Search for the cell housing the specified text and yield its (X, Y) center coordinate. 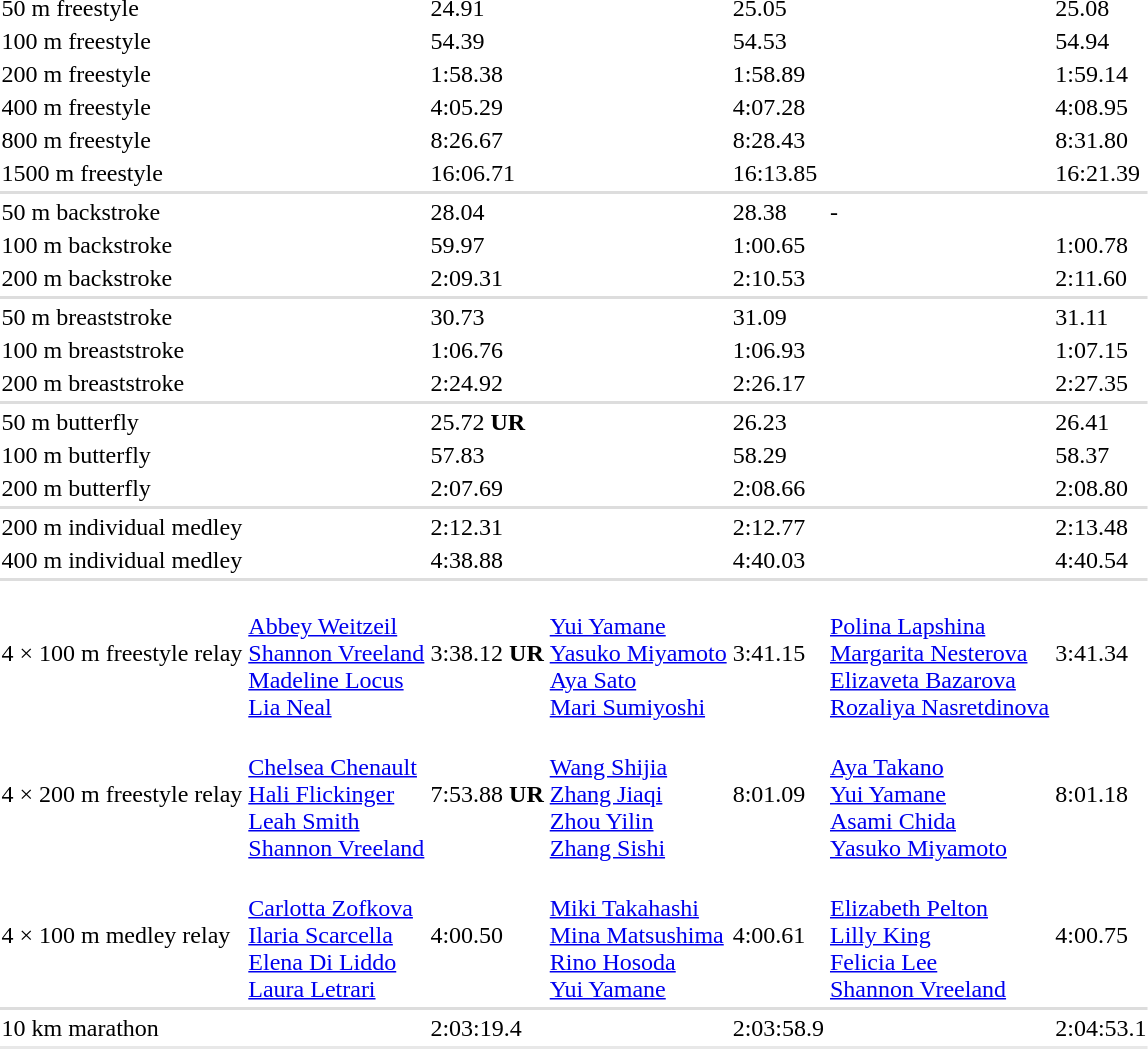
25.72 UR (487, 422)
3:41.15 (778, 653)
2:07.69 (487, 488)
8:26.67 (487, 140)
100 m backstroke (122, 245)
1500 m freestyle (122, 173)
Polina LapshinaMargarita NesterovaElizaveta BazarovaRozaliya Nasretdinova (939, 653)
8:01.18 (1101, 794)
200 m butterfly (122, 488)
28.38 (778, 212)
3:41.34 (1101, 653)
400 m freestyle (122, 107)
59.97 (487, 245)
31.11 (1101, 317)
1:58.38 (487, 74)
4:38.88 (487, 560)
4:40.03 (778, 560)
2:26.17 (778, 383)
1:06.76 (487, 350)
Wang ShijiaZhang JiaqiZhou YilinZhang Sishi (638, 794)
54.53 (778, 41)
50 m butterfly (122, 422)
2:24.92 (487, 383)
100 m butterfly (122, 455)
1:58.89 (778, 74)
4:00.50 (487, 935)
Elizabeth PeltonLilly KingFelicia LeeShannon Vreeland (939, 935)
2:27.35 (1101, 383)
200 m breaststroke (122, 383)
54.94 (1101, 41)
Miki TakahashiMina MatsushimaRino HosodaYui Yamane (638, 935)
26.41 (1101, 422)
28.04 (487, 212)
4:07.28 (778, 107)
Yui YamaneYasuko MiyamotoAya SatoMari Sumiyoshi (638, 653)
2:12.31 (487, 527)
2:12.77 (778, 527)
4 × 100 m medley relay (122, 935)
1:00.65 (778, 245)
30.73 (487, 317)
Abbey WeitzeilShannon VreelandMadeline LocusLia Neal (336, 653)
4 × 100 m freestyle relay (122, 653)
1:07.15 (1101, 350)
4:40.54 (1101, 560)
Aya TakanoYui YamaneAsami ChidaYasuko Miyamoto (939, 794)
200 m individual medley (122, 527)
4:05.29 (487, 107)
2:09.31 (487, 278)
200 m freestyle (122, 74)
2:03:58.9 (778, 1028)
26.23 (778, 422)
16:13.85 (778, 173)
2:08.80 (1101, 488)
10 km marathon (122, 1028)
Carlotta ZofkovaIlaria ScarcellaElena Di LiddoLaura Letrari (336, 935)
100 m freestyle (122, 41)
58.37 (1101, 455)
8:01.09 (778, 794)
3:38.12 UR (487, 653)
2:13.48 (1101, 527)
800 m freestyle (122, 140)
8:31.80 (1101, 140)
1:00.78 (1101, 245)
31.09 (778, 317)
Chelsea ChenaultHali FlickingerLeah SmithShannon Vreeland (336, 794)
54.39 (487, 41)
2:11.60 (1101, 278)
2:10.53 (778, 278)
- (939, 212)
200 m backstroke (122, 278)
8:28.43 (778, 140)
2:04:53.1 (1101, 1028)
50 m backstroke (122, 212)
4:00.75 (1101, 935)
100 m breaststroke (122, 350)
58.29 (778, 455)
1:06.93 (778, 350)
57.83 (487, 455)
4:00.61 (778, 935)
50 m breaststroke (122, 317)
7:53.88 UR (487, 794)
4 × 200 m freestyle relay (122, 794)
400 m individual medley (122, 560)
1:59.14 (1101, 74)
2:08.66 (778, 488)
16:21.39 (1101, 173)
2:03:19.4 (487, 1028)
4:08.95 (1101, 107)
16:06.71 (487, 173)
